Return (X, Y) of the center of cell containing provided text 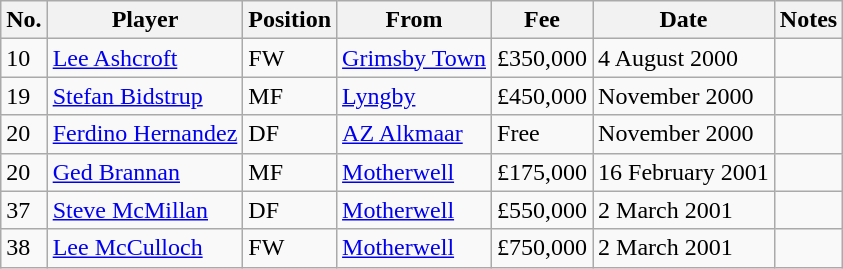
Fee (542, 20)
10 (24, 58)
Lyngby (414, 96)
37 (24, 210)
Ferdino Hernandez (145, 134)
19 (24, 96)
4 August 2000 (684, 58)
No. (24, 20)
Stefan Bidstrup (145, 96)
AZ Alkmaar (414, 134)
Ged Brannan (145, 172)
£750,000 (542, 248)
Lee McCulloch (145, 248)
£350,000 (542, 58)
Date (684, 20)
Position (290, 20)
From (414, 20)
£550,000 (542, 210)
38 (24, 248)
£450,000 (542, 96)
Lee Ashcroft (145, 58)
£175,000 (542, 172)
Steve McMillan (145, 210)
Player (145, 20)
16 February 2001 (684, 172)
Notes (808, 20)
Free (542, 134)
Grimsby Town (414, 58)
